Find where the given text appears and provide that cell's center as [X, Y] coordinate. 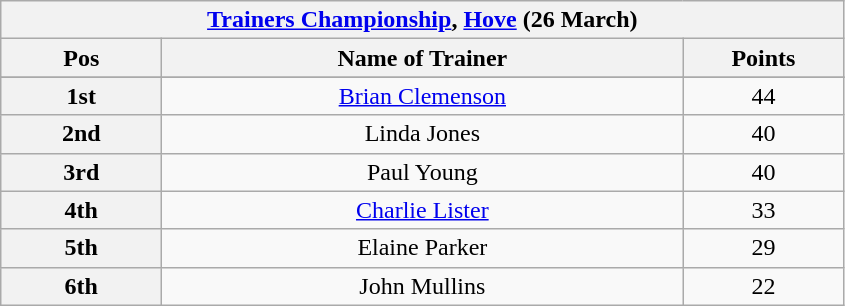
Elaine Parker [422, 248]
Points [764, 58]
29 [764, 248]
Name of Trainer [422, 58]
John Mullins [422, 286]
Paul Young [422, 172]
6th [82, 286]
4th [82, 210]
1st [82, 96]
44 [764, 96]
Brian Clemenson [422, 96]
2nd [82, 134]
3rd [82, 172]
Linda Jones [422, 134]
Trainers Championship, Hove (26 March) [422, 20]
Pos [82, 58]
22 [764, 286]
Charlie Lister [422, 210]
5th [82, 248]
33 [764, 210]
